Return the [x, y] coordinate for the center point of the cell that contains the specified text.  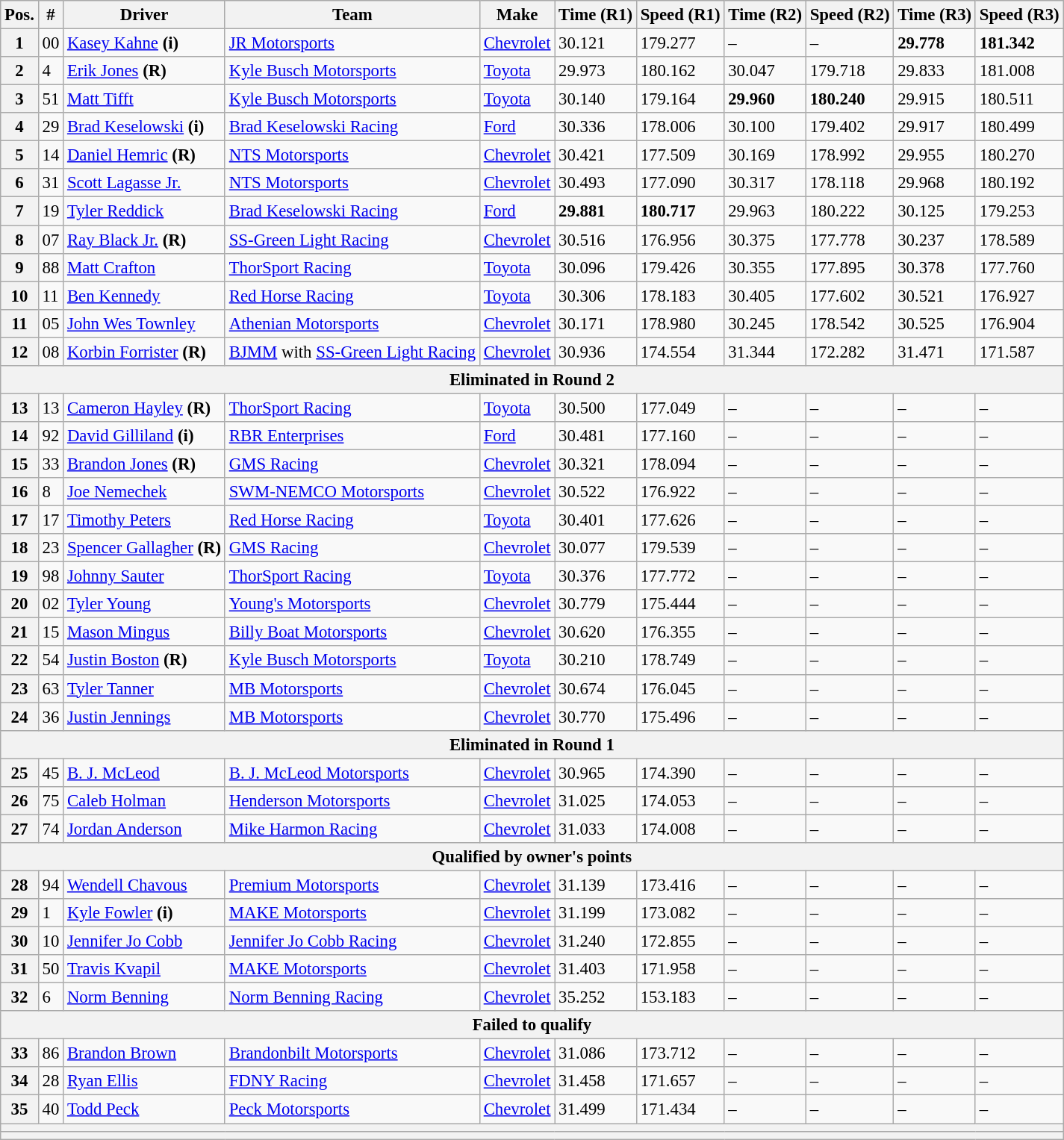
153.183 [680, 997]
SWM-NEMCO Motorsports [352, 492]
92 [51, 436]
Timothy Peters [145, 520]
Billy Boat Motorsports [352, 632]
30.210 [596, 661]
Eliminated in Round 1 [532, 744]
31.471 [935, 352]
Norm Benning [145, 997]
27 [19, 829]
Athenian Motorsports [352, 323]
31.344 [765, 352]
30.620 [596, 632]
178.992 [850, 155]
31.499 [596, 1109]
178.094 [680, 464]
30.355 [765, 267]
29.963 [765, 211]
29.881 [596, 211]
Time (R2) [765, 15]
36 [51, 717]
24 [19, 717]
Brad Keselowski (i) [145, 127]
Matt Tifft [145, 99]
171.434 [680, 1109]
Time (R1) [596, 15]
07 [51, 240]
171.958 [680, 969]
00 [51, 43]
Driver [145, 15]
29.917 [935, 127]
JR Motorsports [352, 43]
Cameron Hayley (R) [145, 408]
Ray Black Jr. (R) [145, 240]
Todd Peck [145, 1109]
Tyler Young [145, 604]
Brandon Brown [145, 1053]
178.749 [680, 661]
31.199 [596, 913]
30.481 [596, 436]
30.405 [765, 296]
Justin Boston (R) [145, 661]
177.626 [680, 520]
34 [19, 1082]
08 [51, 352]
Peck Motorsports [352, 1109]
178.980 [680, 323]
180.499 [1019, 127]
175.496 [680, 717]
174.008 [680, 829]
176.904 [1019, 323]
30.376 [596, 576]
179.426 [680, 267]
Jennifer Jo Cobb [145, 941]
179.402 [850, 127]
177.090 [680, 183]
Scott Lagasse Jr. [145, 183]
18 [19, 548]
51 [51, 99]
172.855 [680, 941]
177.772 [680, 576]
02 [51, 604]
176.355 [680, 632]
173.082 [680, 913]
Norm Benning Racing [352, 997]
05 [51, 323]
30.096 [596, 267]
30.245 [765, 323]
Make [517, 15]
29.955 [935, 155]
31.458 [596, 1082]
171.587 [1019, 352]
Brandonbilt Motorsports [352, 1053]
B. J. McLeod Motorsports [352, 773]
30.779 [596, 604]
179.539 [680, 548]
Qualified by owner's points [532, 857]
30.521 [935, 296]
Mason Mingus [145, 632]
Caleb Holman [145, 801]
180.240 [850, 99]
7 [19, 211]
30.237 [935, 240]
30.121 [596, 43]
Speed (R1) [680, 15]
181.008 [1019, 71]
30.674 [596, 688]
177.160 [680, 436]
9 [19, 267]
30.516 [596, 240]
Tyler Tanner [145, 688]
31.033 [596, 829]
Kasey Kahne (i) [145, 43]
30.306 [596, 296]
94 [51, 885]
# [51, 15]
25 [19, 773]
98 [51, 576]
179.277 [680, 43]
171.657 [680, 1082]
30.525 [935, 323]
Daniel Hemric (R) [145, 155]
29.833 [935, 71]
179.164 [680, 99]
177.509 [680, 155]
30.047 [765, 71]
174.053 [680, 801]
Travis Kvapil [145, 969]
40 [51, 1109]
178.589 [1019, 240]
Speed (R2) [850, 15]
Johnny Sauter [145, 576]
180.222 [850, 211]
86 [51, 1053]
54 [51, 661]
32 [19, 997]
John Wes Townley [145, 323]
FDNY Racing [352, 1082]
173.416 [680, 885]
173.712 [680, 1053]
Ben Kennedy [145, 296]
31.086 [596, 1053]
30.171 [596, 323]
Jennifer Jo Cobb Racing [352, 941]
Team [352, 15]
179.253 [1019, 211]
Eliminated in Round 2 [532, 380]
29.915 [935, 99]
Kyle Fowler (i) [145, 913]
Failed to qualify [532, 1025]
B. J. McLeod [145, 773]
172.282 [850, 352]
63 [51, 688]
16 [19, 492]
Jordan Anderson [145, 829]
178.006 [680, 127]
RBR Enterprises [352, 436]
177.049 [680, 408]
177.778 [850, 240]
177.895 [850, 267]
Matt Crafton [145, 267]
Justin Jennings [145, 717]
176.956 [680, 240]
88 [51, 267]
30.500 [596, 408]
31.240 [596, 941]
Spencer Gallagher (R) [145, 548]
2 [19, 71]
176.922 [680, 492]
12 [19, 352]
Premium Motorsports [352, 885]
178.183 [680, 296]
30.140 [596, 99]
176.045 [680, 688]
Brandon Jones (R) [145, 464]
174.390 [680, 773]
30.770 [596, 717]
180.192 [1019, 183]
178.542 [850, 323]
179.718 [850, 71]
30.100 [765, 127]
180.162 [680, 71]
30.378 [935, 267]
31.403 [596, 969]
30.936 [596, 352]
30.965 [596, 773]
29.778 [935, 43]
31.139 [596, 885]
30.421 [596, 155]
26 [19, 801]
180.270 [1019, 155]
175.444 [680, 604]
29.968 [935, 183]
35.252 [596, 997]
Young's Motorsports [352, 604]
180.511 [1019, 99]
5 [19, 155]
29.960 [765, 99]
31.025 [596, 801]
21 [19, 632]
30.375 [765, 240]
74 [51, 829]
30.125 [935, 211]
SS-Green Light Racing [352, 240]
30.077 [596, 548]
Time (R3) [935, 15]
29.973 [596, 71]
22 [19, 661]
30.321 [596, 464]
20 [19, 604]
178.118 [850, 183]
David Gilliland (i) [145, 436]
177.760 [1019, 267]
180.717 [680, 211]
Tyler Reddick [145, 211]
BJMM with SS-Green Light Racing [352, 352]
Mike Harmon Racing [352, 829]
Speed (R3) [1019, 15]
Joe Nemechek [145, 492]
30.317 [765, 183]
30.522 [596, 492]
176.927 [1019, 296]
177.602 [850, 296]
Henderson Motorsports [352, 801]
75 [51, 801]
174.554 [680, 352]
30.169 [765, 155]
Pos. [19, 15]
30.401 [596, 520]
181.342 [1019, 43]
Wendell Chavous [145, 885]
50 [51, 969]
30.493 [596, 183]
Korbin Forrister (R) [145, 352]
45 [51, 773]
35 [19, 1109]
3 [19, 99]
Erik Jones (R) [145, 71]
30 [19, 941]
Ryan Ellis [145, 1082]
30.336 [596, 127]
